Scan for the cell matching the given text and deliver its (X, Y) coordinate at center. 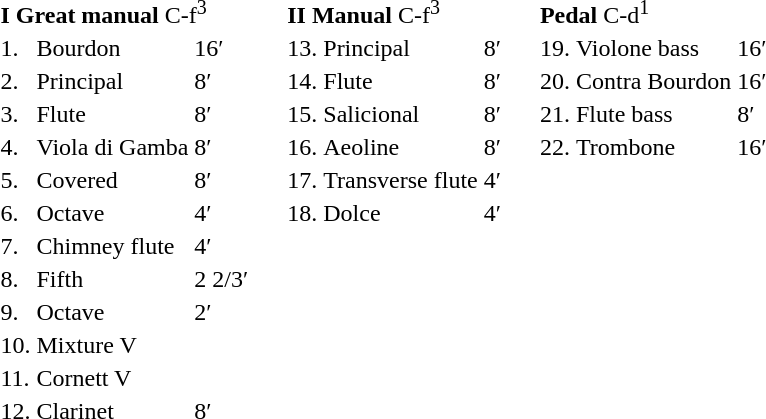
Aeoline (400, 147)
19. (554, 48)
Viola di Gamba (112, 147)
17. (302, 180)
Chimney flute (112, 246)
Trombone (653, 147)
Contra Bourdon (653, 81)
Cornett V (112, 378)
20. (554, 81)
Bourdon (112, 48)
16. (302, 147)
Mixture V (112, 345)
Flute bass (653, 114)
21. (554, 114)
Covered (112, 180)
Salicional (400, 114)
2′ (222, 312)
Violone bass (653, 48)
13. (302, 48)
Fifth (112, 279)
14. (302, 81)
2 2/3′ (222, 279)
Transverse flute (400, 180)
Dolce (400, 213)
16′ (222, 48)
18. (302, 213)
15. (302, 114)
22. (554, 147)
